Locate the cell with the specified text and output its [X, Y] center coordinate. 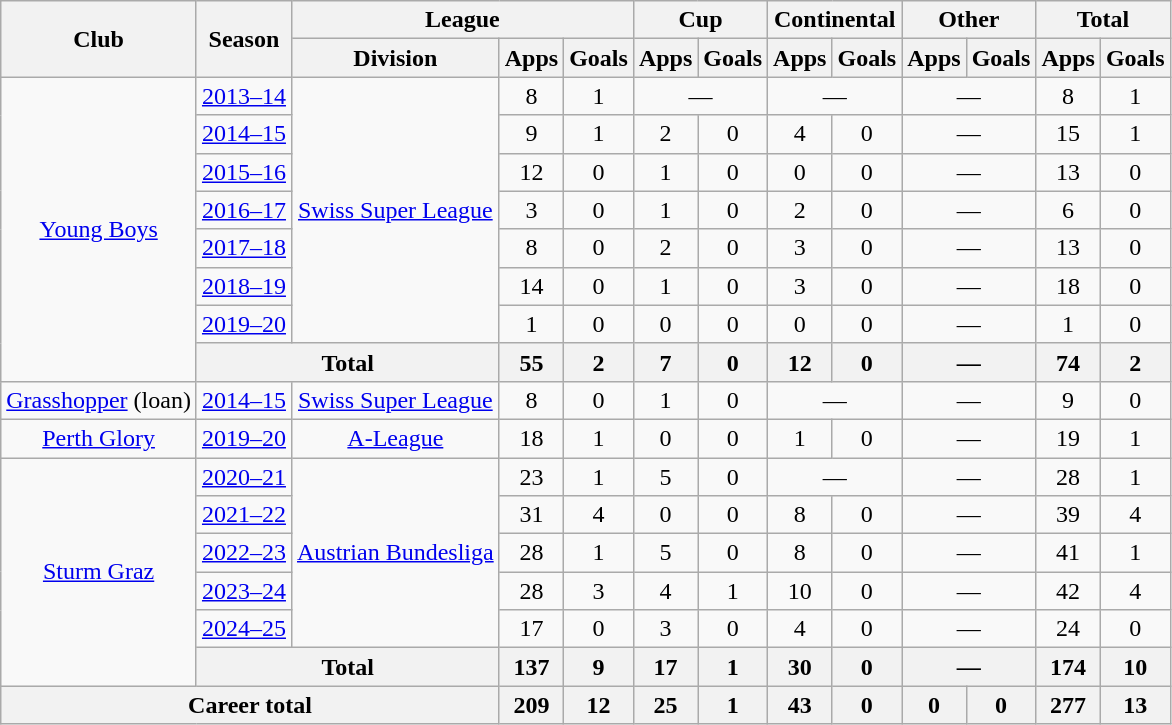
43 [800, 705]
2016–17 [244, 210]
41 [1068, 553]
Division [395, 58]
2017–18 [244, 248]
14 [531, 286]
55 [531, 362]
2022–23 [244, 553]
209 [531, 705]
2020–21 [244, 477]
Continental [835, 20]
19 [1068, 438]
Young Boys [99, 229]
Cup [700, 20]
2023–24 [244, 591]
25 [665, 705]
7 [665, 362]
23 [531, 477]
Sturm Graz [99, 572]
277 [1068, 705]
174 [1068, 667]
Career total [250, 705]
74 [1068, 362]
2021–22 [244, 515]
Other [969, 20]
42 [1068, 591]
2024–25 [244, 629]
Club [99, 39]
30 [800, 667]
Perth Glory [99, 438]
39 [1068, 515]
2018–19 [244, 286]
Grasshopper (loan) [99, 400]
31 [531, 515]
League [462, 20]
6 [1068, 210]
137 [531, 667]
Season [244, 39]
15 [1068, 134]
2013–14 [244, 96]
2015–16 [244, 172]
A-League [395, 438]
Austrian Bundesliga [395, 553]
24 [1068, 629]
